Return the (X, Y) coordinate for the center point of the cell that contains the specified text.  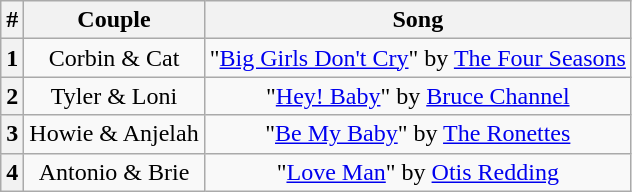
"Be My Baby" by The Ronettes (418, 134)
# (12, 20)
"Hey! Baby" by Bruce Channel (418, 96)
2 (12, 96)
Couple (114, 20)
1 (12, 58)
Tyler & Loni (114, 96)
"Love Man" by Otis Redding (418, 172)
Song (418, 20)
Howie & Anjelah (114, 134)
Corbin & Cat (114, 58)
"Big Girls Don't Cry" by The Four Seasons (418, 58)
4 (12, 172)
Antonio & Brie (114, 172)
3 (12, 134)
